From the cell containing the given text, extract its center point as (x, y) coordinate. 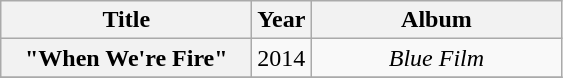
Album (436, 20)
Year (282, 20)
2014 (282, 58)
"When We're Fire" (126, 58)
Blue Film (436, 58)
Title (126, 20)
